Return [x, y] of the center of cell containing provided text 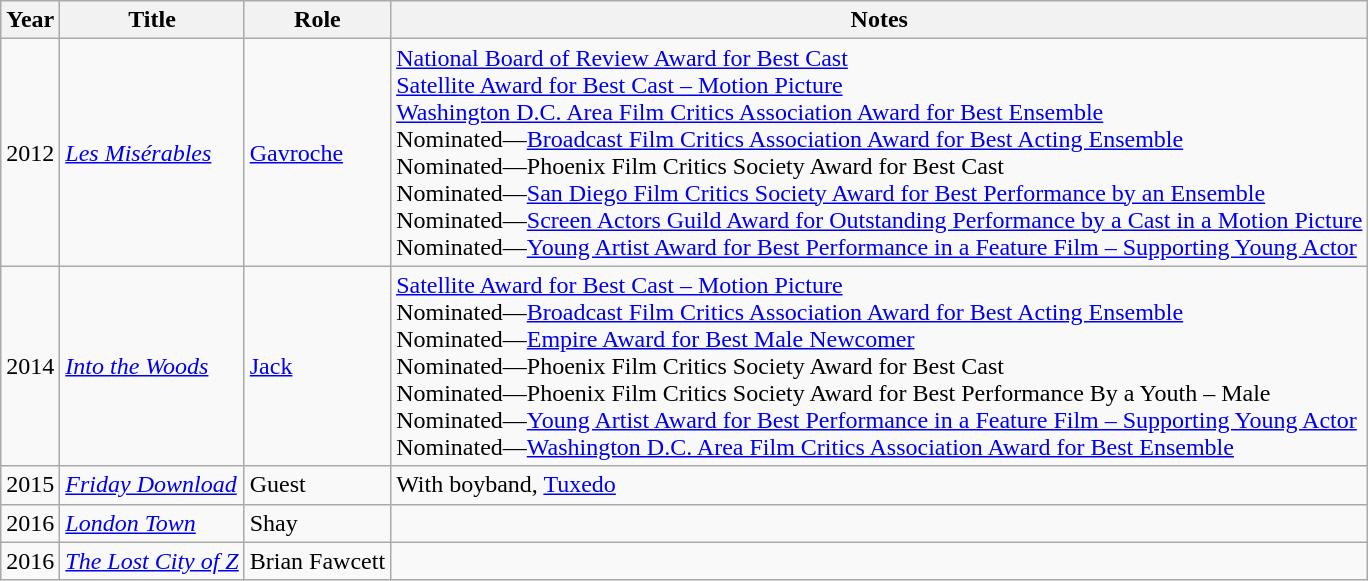
Into the Woods [152, 366]
2014 [30, 366]
2012 [30, 152]
Jack [317, 366]
Shay [317, 523]
Title [152, 20]
Guest [317, 485]
Friday Download [152, 485]
Role [317, 20]
The Lost City of Z [152, 561]
Brian Fawcett [317, 561]
Les Misérables [152, 152]
2015 [30, 485]
Gavroche [317, 152]
With boyband, Tuxedo [880, 485]
Notes [880, 20]
Year [30, 20]
London Town [152, 523]
